Return the (X, Y) coordinate for the center point of the cell that contains the specified text.  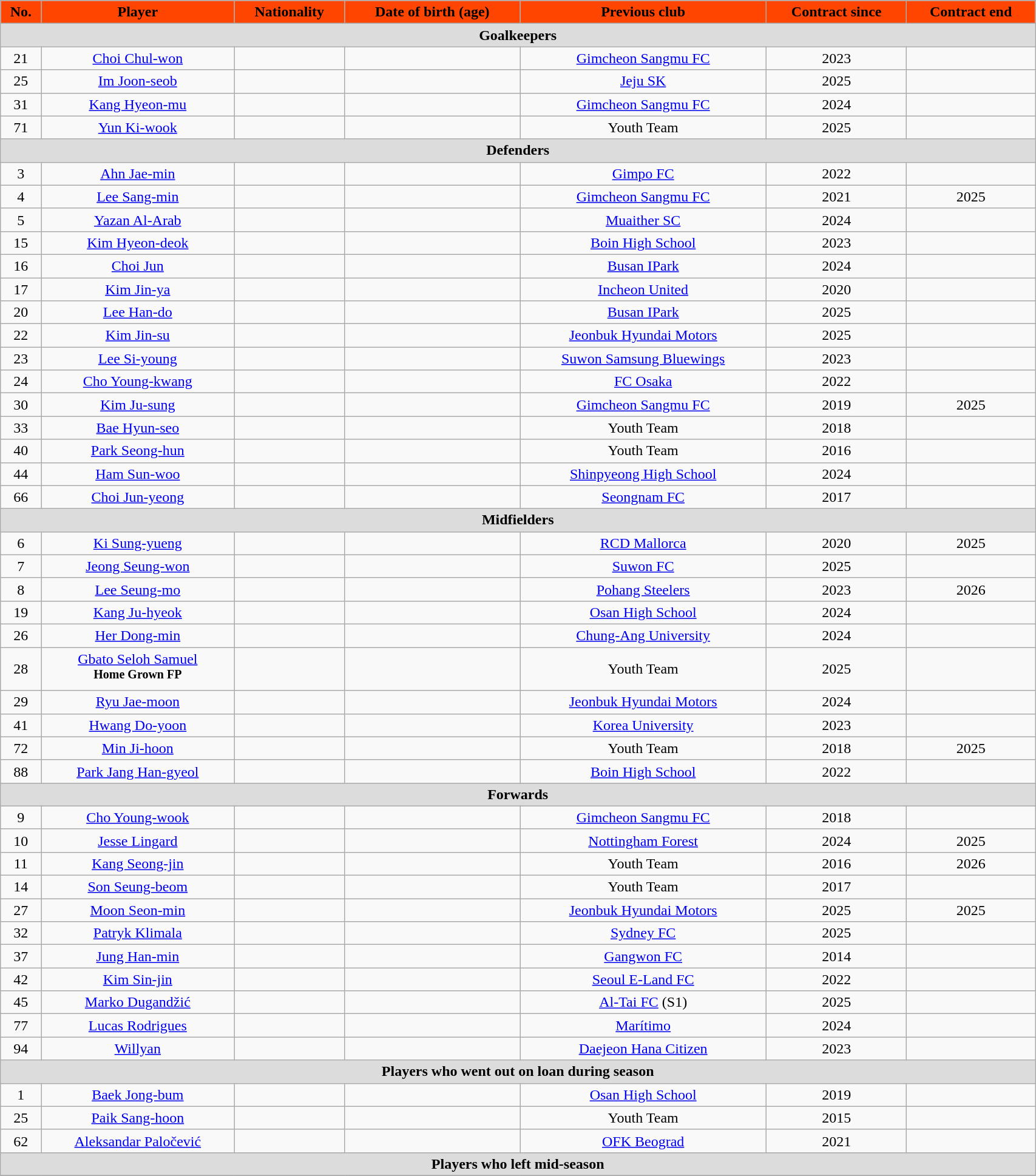
Pohang Steelers (643, 589)
Goalkeepers (518, 35)
Kang Ju-hyeok (138, 612)
2014 (836, 956)
15 (21, 243)
Ahn Jae-min (138, 174)
Players who went out on loan during season (518, 1072)
9 (21, 817)
16 (21, 266)
7 (21, 566)
Moon Seon-min (138, 910)
Ryu Jae-moon (138, 702)
41 (21, 725)
94 (21, 1049)
66 (21, 497)
22 (21, 336)
Previous club (643, 12)
Date of birth (age) (432, 12)
Kim Sin-jin (138, 979)
Nottingham Forest (643, 840)
Lee Seung-mo (138, 589)
Chung-Ang University (643, 635)
27 (21, 910)
Kim Jin-ya (138, 289)
40 (21, 451)
77 (21, 1026)
Ham Sun-woo (138, 474)
Seongnam FC (643, 497)
Muaither SC (643, 220)
Willyan (138, 1049)
29 (21, 702)
Sydney FC (643, 933)
Jung Han-min (138, 956)
72 (21, 748)
20 (21, 313)
Lee Si-young (138, 359)
3 (21, 174)
8 (21, 589)
Jeong Seung-won (138, 566)
RCD Mallorca (643, 543)
Aleksandar Paločević (138, 1141)
Lee Han-do (138, 313)
Contract end (971, 12)
Yazan Al-Arab (138, 220)
Al-Tai FC (S1) (643, 1002)
Seoul E-Land FC (643, 979)
Her Dong-min (138, 635)
Lucas Rodrigues (138, 1026)
Nationality (289, 12)
Korea University (643, 725)
88 (21, 771)
5 (21, 220)
Patryk Klimala (138, 933)
Paik Sang-hoon (138, 1118)
Cho Young-wook (138, 817)
Choi Chul-won (138, 58)
4 (21, 197)
Kang Hyeon-mu (138, 104)
Park Jang Han-gyeol (138, 771)
2015 (836, 1118)
FC Osaka (643, 382)
Kim Hyeon-deok (138, 243)
Hwang Do-yoon (138, 725)
Suwon FC (643, 566)
62 (21, 1141)
Gimpo FC (643, 174)
45 (21, 1002)
Park Seong-hun (138, 451)
33 (21, 428)
23 (21, 359)
31 (21, 104)
Shinpyeong High School (643, 474)
Kim Ju-sung (138, 405)
Choi Jun (138, 266)
Midfielders (518, 520)
Player (138, 12)
Marítimo (643, 1026)
Jesse Lingard (138, 840)
42 (21, 979)
Son Seung-beom (138, 887)
Incheon United (643, 289)
Forwards (518, 794)
Suwon Samsung Bluewings (643, 359)
Kang Seong-jin (138, 863)
Lee Sang-min (138, 197)
17 (21, 289)
No. (21, 12)
Baek Jong-bum (138, 1095)
19 (21, 612)
Kim Jin-su (138, 336)
Ki Sung-yueng (138, 543)
71 (21, 127)
Choi Jun-yeong (138, 497)
Players who left mid-season (518, 1164)
44 (21, 474)
14 (21, 887)
21 (21, 58)
11 (21, 863)
Daejeon Hana Citizen (643, 1049)
Min Ji-hoon (138, 748)
10 (21, 840)
Gangwon FC (643, 956)
26 (21, 635)
Im Joon-seob (138, 81)
30 (21, 405)
Cho Young-kwang (138, 382)
28 (21, 669)
Yun Ki-wook (138, 127)
Contract since (836, 12)
1 (21, 1095)
Marko Dugandžić (138, 1002)
Bae Hyun-seo (138, 428)
24 (21, 382)
Defenders (518, 150)
32 (21, 933)
Jeju SK (643, 81)
Gbato Seloh Samuel Home Grown FP (138, 669)
37 (21, 956)
6 (21, 543)
OFK Beograd (643, 1141)
